Detect which cell encompasses the target text, then output its (x, y) center coordinate. 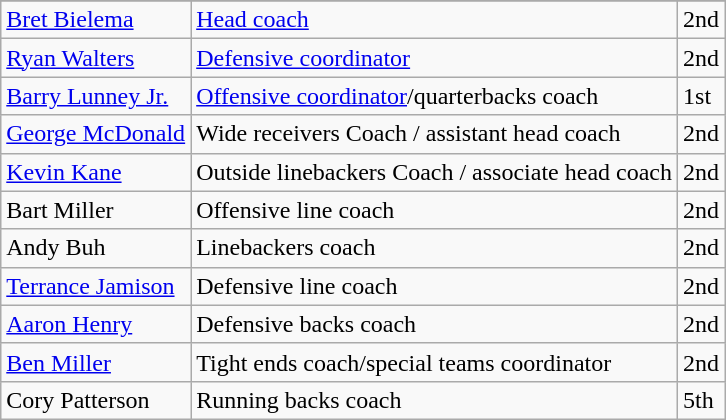
Linebackers coach (434, 248)
Andy Buh (96, 248)
Defensive coordinator (434, 58)
Defensive backs coach (434, 324)
Tight ends coach/special teams coordinator (434, 362)
Terrance Jamison (96, 286)
Cory Patterson (96, 400)
Head coach (434, 20)
Defensive line coach (434, 286)
George McDonald (96, 134)
Bart Miller (96, 210)
Barry Lunney Jr. (96, 96)
5th (702, 400)
Running backs coach (434, 400)
Offensive line coach (434, 210)
1st (702, 96)
Offensive coordinator/quarterbacks coach (434, 96)
Aaron Henry (96, 324)
Wide receivers Coach / assistant head coach (434, 134)
Ryan Walters (96, 58)
Kevin Kane (96, 172)
Outside linebackers Coach / associate head coach (434, 172)
Bret Bielema (96, 20)
Ben Miller (96, 362)
